For the text-containing cell, return its midpoint in (X, Y) coordinate format. 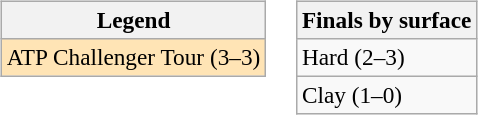
Finals by surface (387, 20)
Hard (2–3) (387, 57)
Legend (133, 20)
Clay (1–0) (387, 95)
ATP Challenger Tour (3–3) (133, 57)
